Extract the [x, y] coordinate from the center of the cell holding the provided text.  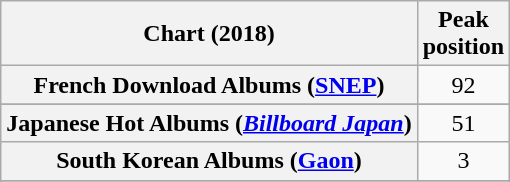
51 [463, 123]
South Korean Albums (Gaon) [209, 161]
3 [463, 161]
Peakposition [463, 34]
Chart (2018) [209, 34]
92 [463, 85]
Japanese Hot Albums (Billboard Japan) [209, 123]
French Download Albums (SNEP) [209, 85]
